Extract the [X, Y] coordinate from the center of the cell holding the provided text.  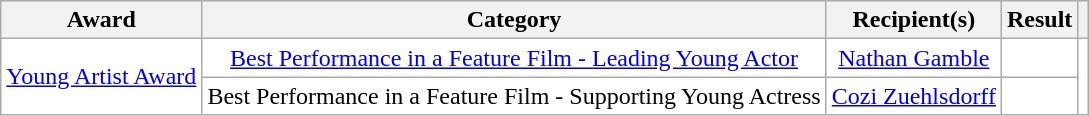
Nathan Gamble [914, 58]
Cozi Zuehlsdorff [914, 96]
Result [1039, 20]
Recipient(s) [914, 20]
Category [514, 20]
Best Performance in a Feature Film - Supporting Young Actress [514, 96]
Young Artist Award [102, 77]
Award [102, 20]
Best Performance in a Feature Film - Leading Young Actor [514, 58]
